Locate the cell with the specified text and output its (x, y) center coordinate. 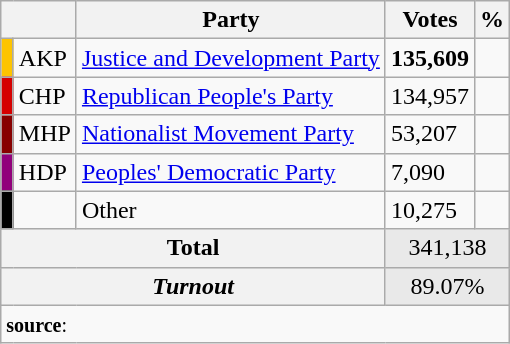
Justice and Development Party (230, 58)
Total (194, 248)
Peoples' Democratic Party (230, 172)
89.07% (447, 286)
Turnout (194, 286)
134,957 (430, 96)
53,207 (430, 134)
Republican People's Party (230, 96)
Nationalist Movement Party (230, 134)
341,138 (447, 248)
Other (230, 210)
source: (256, 324)
Party (230, 20)
HDP (44, 172)
7,090 (430, 172)
MHP (44, 134)
135,609 (430, 58)
10,275 (430, 210)
AKP (44, 58)
Votes (430, 20)
% (492, 20)
CHP (44, 96)
